Return the (x, y) coordinate for the center point of the cell that contains the specified text.  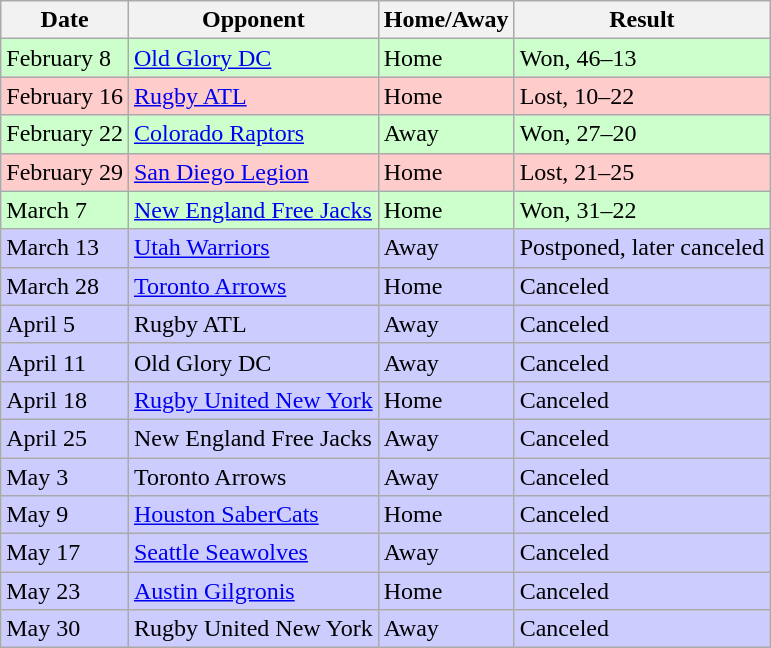
Opponent (253, 20)
May 30 (65, 629)
Postponed, later canceled (642, 248)
April 18 (65, 400)
Lost, 10–22 (642, 96)
Won, 27–20 (642, 134)
May 17 (65, 553)
April 25 (65, 438)
Utah Warriors (253, 248)
May 3 (65, 477)
May 9 (65, 515)
Home/Away (446, 20)
Won, 46–13 (642, 58)
May 23 (65, 591)
April 11 (65, 362)
Seattle Seawolves (253, 553)
February 16 (65, 96)
Colorado Raptors (253, 134)
San Diego Legion (253, 172)
Lost, 21–25 (642, 172)
Result (642, 20)
Won, 31–22 (642, 210)
March 13 (65, 248)
February 22 (65, 134)
Date (65, 20)
February 29 (65, 172)
February 8 (65, 58)
Austin Gilgronis (253, 591)
Houston SaberCats (253, 515)
March 28 (65, 286)
March 7 (65, 210)
April 5 (65, 324)
